Search for the cell housing the specified text and yield its (X, Y) center coordinate. 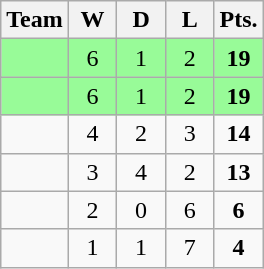
7 (190, 248)
D (142, 20)
L (190, 20)
Team (35, 20)
14 (238, 134)
W (92, 20)
0 (142, 210)
Pts. (238, 20)
13 (238, 172)
